Provide the [X, Y] coordinate of the cell's center where the given text is located.  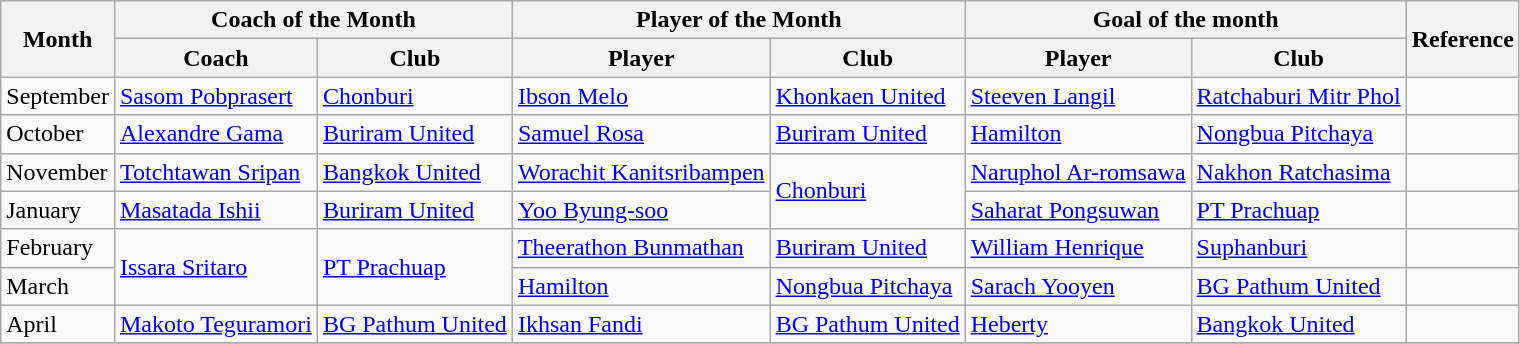
Totchtawan Sripan [216, 172]
Coach of the Month [313, 20]
Yoo Byung-soo [641, 210]
Coach [216, 58]
Steeven Langil [1078, 96]
Player of the Month [738, 20]
Naruphol Ar-romsawa [1078, 172]
Samuel Rosa [641, 134]
Worachit Kanitsribampen [641, 172]
Makoto Teguramori [216, 324]
Heberty [1078, 324]
Suphanburi [1298, 248]
January [58, 210]
February [58, 248]
Sarach Yooyen [1078, 286]
Reference [1462, 39]
Ikhsan Fandi [641, 324]
November [58, 172]
September [58, 96]
Sasom Pobprasert [216, 96]
March [58, 286]
October [58, 134]
Issara Sritaro [216, 267]
Khonkaen United [868, 96]
Saharat Pongsuwan [1078, 210]
Nakhon Ratchasima [1298, 172]
Theerathon Bunmathan [641, 248]
Ratchaburi Mitr Phol [1298, 96]
William Henrique [1078, 248]
Alexandre Gama [216, 134]
Masatada Ishii [216, 210]
Ibson Melo [641, 96]
April [58, 324]
Month [58, 39]
Goal of the month [1186, 20]
